Identify which cell holds the provided text, then report its [x, y] central coordinate. 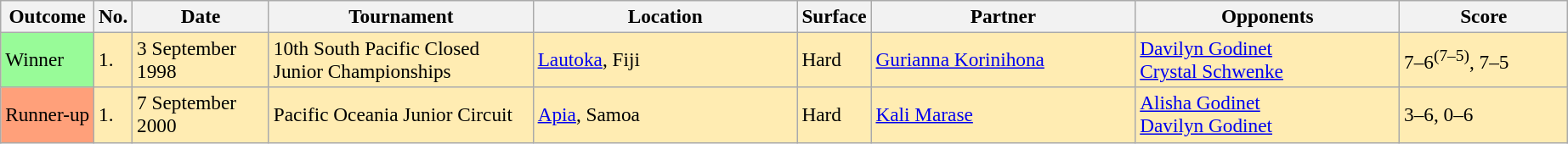
Apia, Samoa [665, 115]
Davilyn Godinet Crystal Schwenke [1268, 59]
Tournament [401, 16]
Winner [48, 59]
Gurianna Korinihona [1003, 59]
7–6(7–5), 7–5 [1484, 59]
No. [114, 16]
Score [1484, 16]
Location [665, 16]
Partner [1003, 16]
7 September 2000 [201, 115]
Date [201, 16]
Alisha Godinet Davilyn Godinet [1268, 115]
Outcome [48, 16]
3–6, 0–6 [1484, 115]
3 September 1998 [201, 59]
Kali Marase [1003, 115]
Pacific Oceania Junior Circuit [401, 115]
Lautoka, Fiji [665, 59]
10th South Pacific Closed Junior Championships [401, 59]
Opponents [1268, 16]
Runner-up [48, 115]
Surface [835, 16]
